Return the (X, Y) coordinate for the center point of the cell that contains the specified text.  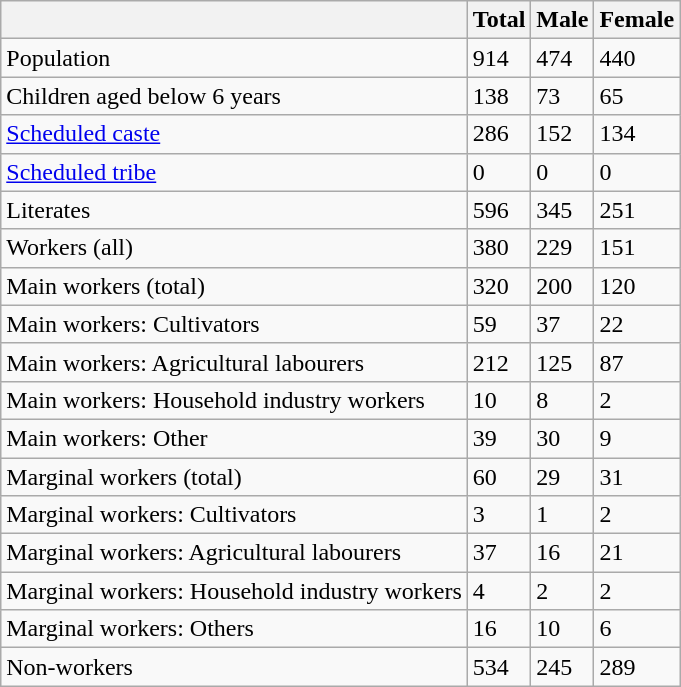
Scheduled caste (234, 134)
138 (499, 96)
151 (637, 248)
Female (637, 20)
4 (499, 591)
229 (562, 248)
Male (562, 20)
596 (499, 210)
440 (637, 58)
Marginal workers: Household industry workers (234, 591)
289 (637, 667)
380 (499, 248)
22 (637, 324)
Population (234, 58)
320 (499, 286)
251 (637, 210)
134 (637, 134)
30 (562, 438)
Main workers: Agricultural labourers (234, 362)
Marginal workers: Cultivators (234, 515)
39 (499, 438)
8 (562, 400)
245 (562, 667)
Scheduled tribe (234, 172)
125 (562, 362)
65 (637, 96)
Main workers (total) (234, 286)
474 (562, 58)
212 (499, 362)
29 (562, 477)
Marginal workers: Agricultural labourers (234, 553)
Total (499, 20)
534 (499, 667)
Main workers: Other (234, 438)
9 (637, 438)
200 (562, 286)
6 (637, 629)
Main workers: Cultivators (234, 324)
120 (637, 286)
3 (499, 515)
152 (562, 134)
Marginal workers: Others (234, 629)
31 (637, 477)
1 (562, 515)
Literates (234, 210)
Marginal workers (total) (234, 477)
Main workers: Household industry workers (234, 400)
286 (499, 134)
60 (499, 477)
21 (637, 553)
345 (562, 210)
Children aged below 6 years (234, 96)
Workers (all) (234, 248)
914 (499, 58)
Non-workers (234, 667)
59 (499, 324)
73 (562, 96)
87 (637, 362)
